Pinpoint the cell where the given text exists, returning its [x, y] midpoint coordinate. 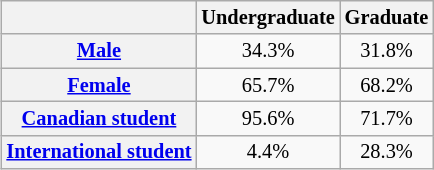
65.7% [268, 85]
Female [100, 85]
Graduate [386, 18]
28.3% [386, 152]
Male [100, 51]
71.7% [386, 119]
Undergraduate [268, 18]
Canadian student [100, 119]
34.3% [268, 51]
International student [100, 152]
68.2% [386, 85]
4.4% [268, 152]
31.8% [386, 51]
95.6% [268, 119]
